From the cell containing the given text, extract its center point as [x, y] coordinate. 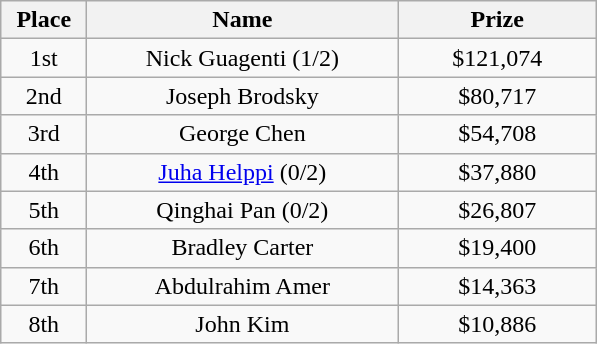
8th [44, 324]
Juha Helppi (0/2) [242, 172]
Joseph Brodsky [242, 96]
Place [44, 20]
1st [44, 58]
2nd [44, 96]
Name [242, 20]
Abdulrahim Amer [242, 286]
$10,886 [498, 324]
$14,363 [498, 286]
$121,074 [498, 58]
$26,807 [498, 210]
Prize [498, 20]
$54,708 [498, 134]
Nick Guagenti (1/2) [242, 58]
$19,400 [498, 248]
7th [44, 286]
3rd [44, 134]
Bradley Carter [242, 248]
5th [44, 210]
4th [44, 172]
Qinghai Pan (0/2) [242, 210]
John Kim [242, 324]
$80,717 [498, 96]
$37,880 [498, 172]
6th [44, 248]
George Chen [242, 134]
